Detect which cell encompasses the target text, then output its (x, y) center coordinate. 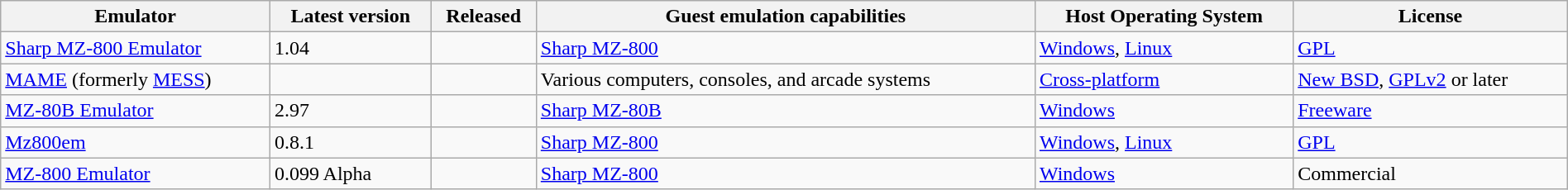
Sharp MZ-800 Emulator (136, 48)
1.04 (351, 48)
Mz800em (136, 142)
Released (483, 17)
MZ-800 Emulator (136, 173)
Commercial (1431, 173)
Host Operating System (1164, 17)
Freeware (1431, 111)
Guest emulation capabilities (786, 17)
Cross-platform (1164, 79)
Sharp MZ-80B (786, 111)
MAME (formerly MESS) (136, 79)
Latest version (351, 17)
License (1431, 17)
New BSD, GPLv2 or later (1431, 79)
Various computers, consoles, and arcade systems (786, 79)
2.97 (351, 111)
MZ-80B Emulator (136, 111)
0.099 Alpha (351, 173)
0.8.1 (351, 142)
Emulator (136, 17)
